Identify which cell holds the provided text, then report its (X, Y) central coordinate. 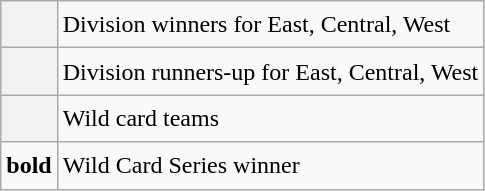
Division runners-up for East, Central, West (270, 72)
Wild card teams (270, 118)
bold (29, 166)
Wild Card Series winner (270, 166)
Division winners for East, Central, West (270, 24)
